Locate the cell with the specified text and output its [X, Y] center coordinate. 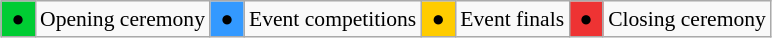
Closing ceremony [687, 19]
Event competitions [332, 19]
Opening ceremony [122, 19]
Event finals [512, 19]
